For the text-containing cell, return its midpoint in [X, Y] coordinate format. 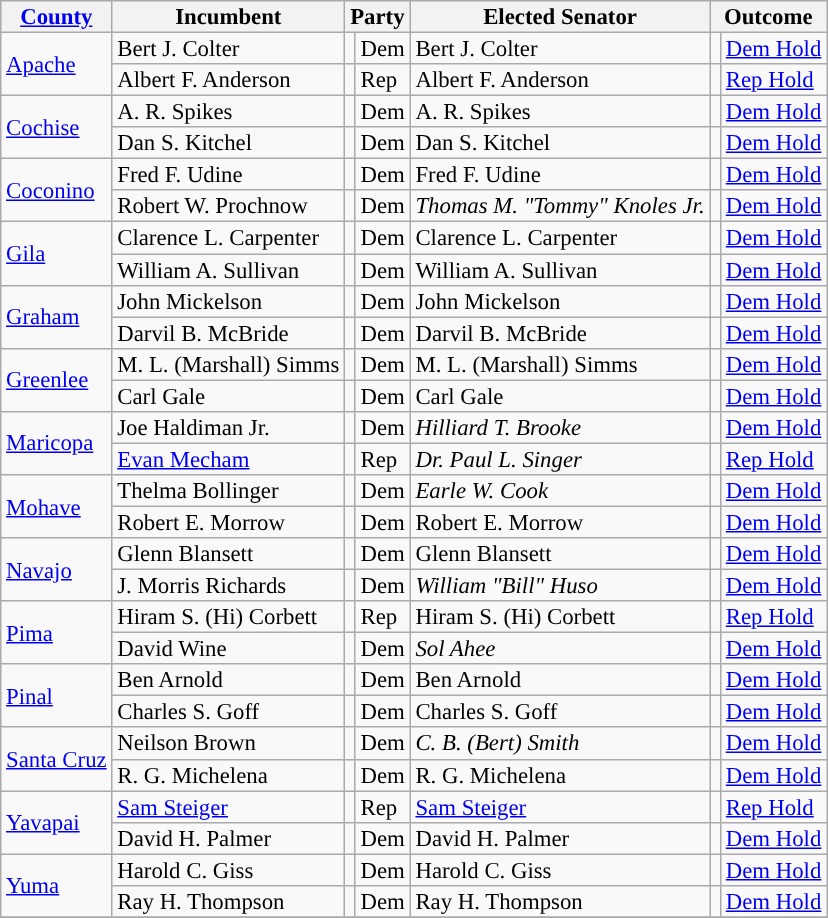
Earle W. Cook [560, 491]
County [56, 17]
Robert W. Prochnow [228, 206]
Sol Ahee [560, 649]
Incumbent [228, 17]
Party [378, 17]
Elected Senator [560, 17]
Navajo [56, 570]
Maricopa [56, 444]
Coconino [56, 190]
Graham [56, 316]
Greenlee [56, 380]
Thelma Bollinger [228, 491]
Neilson Brown [228, 744]
Outcome [768, 17]
Cochise [56, 128]
David Wine [228, 649]
Dr. Paul L. Singer [560, 459]
Yavapai [56, 822]
Mohave [56, 506]
Thomas M. "Tommy" Knoles Jr. [560, 206]
Hilliard T. Brooke [560, 428]
Pinal [56, 696]
Gila [56, 254]
J. Morris Richards [228, 586]
Apache [56, 64]
Joe Haldiman Jr. [228, 428]
C. B. (Bert) Smith [560, 744]
Yuma [56, 886]
Evan Mecham [228, 459]
Pima [56, 632]
William "Bill" Huso [560, 586]
Santa Cruz [56, 760]
